Return [x, y] of the center of cell containing provided text 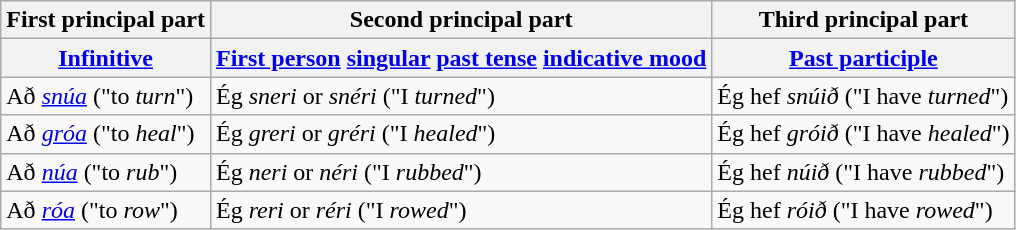
First principal part [106, 20]
Ég neri or néri ("I rubbed") [460, 172]
First person singular past tense indicative mood [460, 58]
Past participle [864, 58]
Ég hef núið ("I have rubbed") [864, 172]
Að núa ("to rub") [106, 172]
Ég greri or gréri ("I healed") [460, 134]
Ég hef róið ("I have rowed") [864, 210]
Að snúa ("to turn") [106, 96]
Að róa ("to row") [106, 210]
Ég hef gróið ("I have healed") [864, 134]
Ég hef snúið ("I have turned") [864, 96]
Að gróa ("to heal") [106, 134]
Ég sneri or snéri ("I turned") [460, 96]
Infinitive [106, 58]
Third principal part [864, 20]
Ég reri or réri ("I rowed") [460, 210]
Second principal part [460, 20]
